Search for the cell housing the specified text and yield its (X, Y) center coordinate. 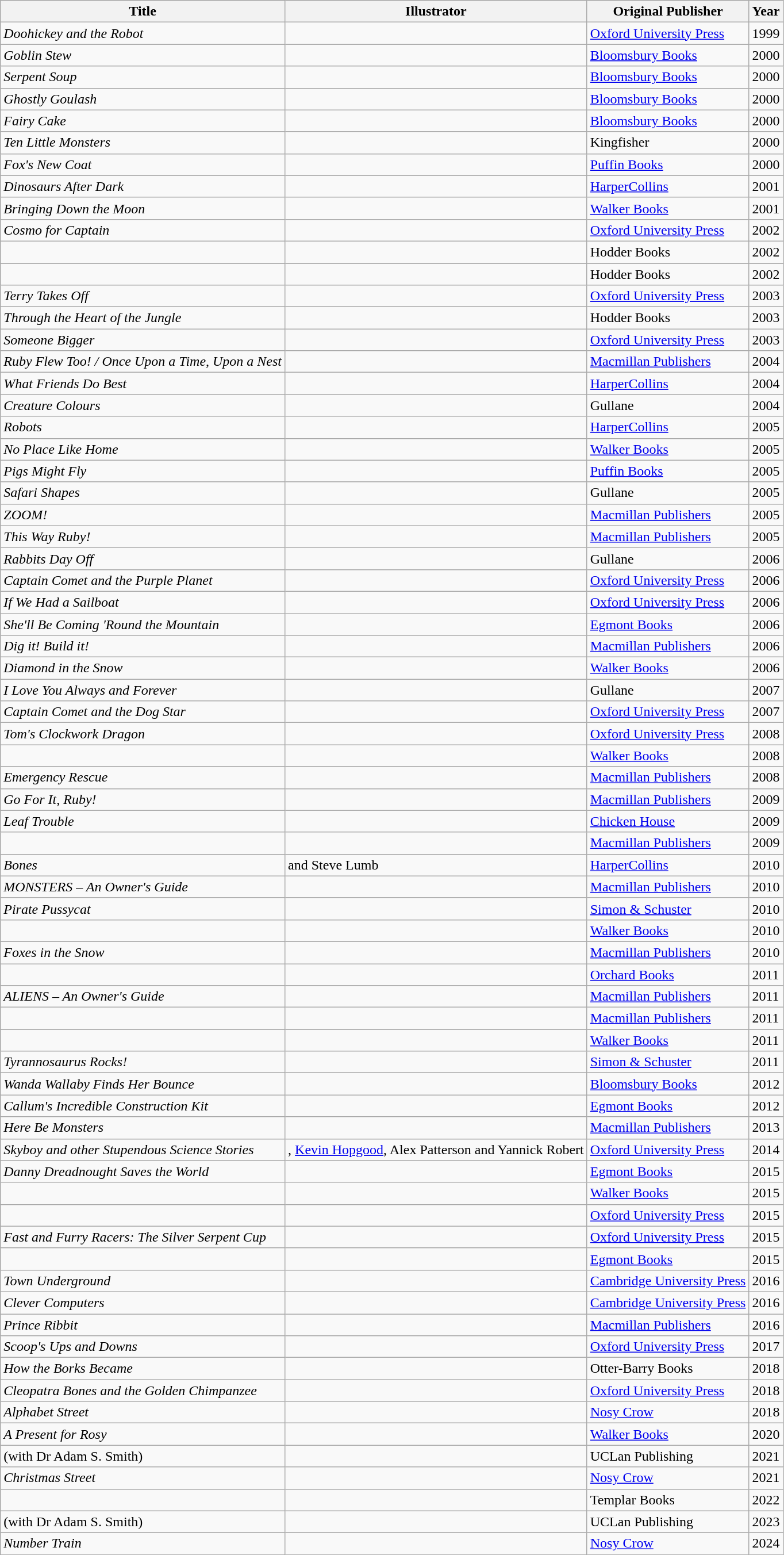
Year (766, 12)
MONSTERS – An Owner's Guide (143, 887)
Safari Shapes (143, 493)
ZOOM! (143, 515)
1999 (766, 33)
Christmas Street (143, 1478)
Emergency Rescue (143, 777)
Kingfisher (668, 143)
Illustrator (436, 12)
Cosmo for Captain (143, 230)
Skyboy and other Stupendous Science Stories (143, 1150)
Pirate Pussycat (143, 909)
Town Underground (143, 1281)
No Place Like Home (143, 449)
2023 (766, 1522)
Tyrannosaurus Rocks! (143, 1062)
Ten Little Monsters (143, 143)
Danny Dreadnought Saves the World (143, 1171)
Orchard Books (668, 975)
2013 (766, 1128)
If We Had a Sailboat (143, 602)
2020 (766, 1434)
Someone Bigger (143, 340)
Bringing Down the Moon (143, 208)
Otter-Barry Books (668, 1369)
2024 (766, 1543)
Go For It, Ruby! (143, 799)
This Way Ruby! (143, 537)
How the Borks Became (143, 1369)
Original Publisher (668, 12)
Callum's Incredible Construction Kit (143, 1106)
, Kevin Hopgood, Alex Patterson and Yannick Robert (436, 1150)
Alphabet Street (143, 1412)
Diamond in the Snow (143, 668)
Title (143, 12)
Cleopatra Bones and the Golden Chimpanzee (143, 1391)
Fast and Furry Racers: The Silver Serpent Cup (143, 1237)
Chicken House (668, 821)
Ruby Flew Too! / Once Upon a Time, Upon a Nest (143, 362)
Serpent Soup (143, 77)
Bones (143, 865)
Foxes in the Snow (143, 952)
What Friends Do Best (143, 384)
She'll Be Coming 'Round the Mountain (143, 624)
Here Be Monsters (143, 1128)
Ghostly Goulash (143, 99)
Fairy Cake (143, 121)
Prince Ribbit (143, 1324)
Templar Books (668, 1500)
Clever Computers (143, 1303)
2014 (766, 1150)
Dig it! Build it! (143, 646)
ALIENS – An Owner's Guide (143, 997)
Dinosaurs After Dark (143, 186)
Captain Comet and the Dog Star (143, 712)
Rabbits Day Off (143, 558)
I Love You Always and Forever (143, 690)
Robots (143, 427)
Wanda Wallaby Finds Her Bounce (143, 1084)
Tom's Clockwork Dragon (143, 734)
Goblin Stew (143, 55)
Number Train (143, 1543)
Creature Colours (143, 405)
Fox's New Coat (143, 164)
and Steve Lumb (436, 865)
Captain Comet and the Purple Planet (143, 580)
Pigs Might Fly (143, 471)
Doohickey and the Robot (143, 33)
Terry Takes Off (143, 296)
Leaf Trouble (143, 821)
Scoop's Ups and Downs (143, 1347)
2017 (766, 1347)
A Present for Rosy (143, 1434)
Through the Heart of the Jungle (143, 318)
2022 (766, 1500)
